Identify which cell holds the provided text, then report its [x, y] central coordinate. 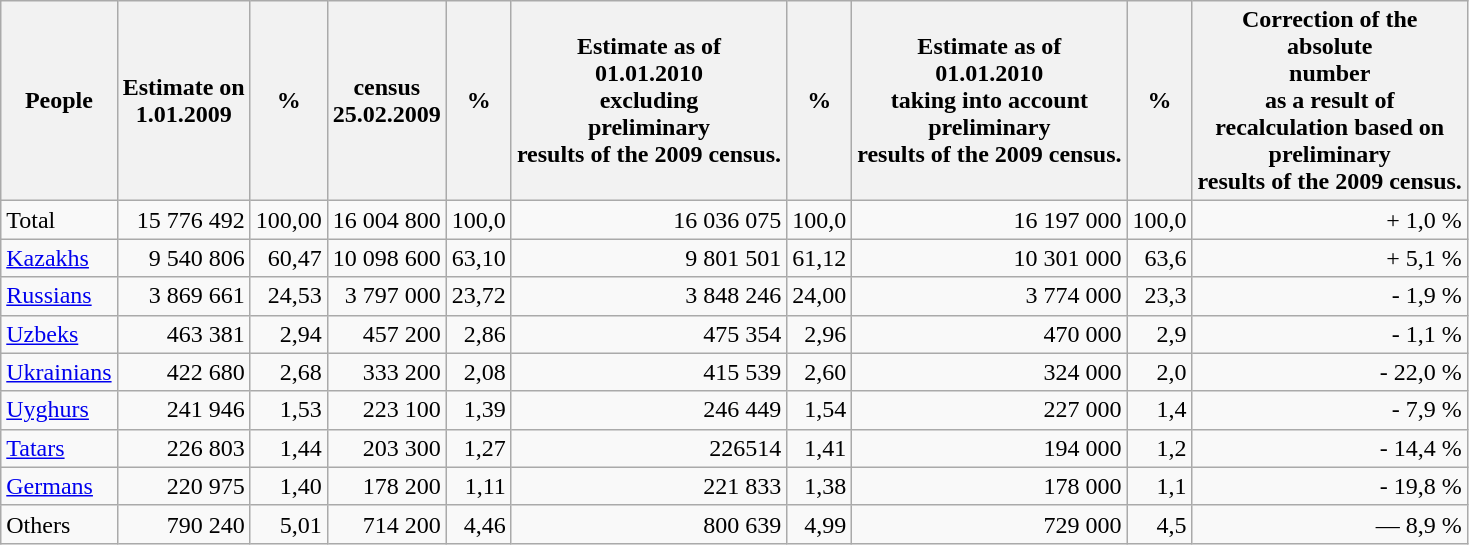
- 1,9 % [1330, 296]
5,01 [288, 524]
Russians [59, 296]
2,68 [288, 372]
790 240 [184, 524]
800 639 [648, 524]
2,9 [1160, 334]
Others [59, 524]
24,00 [820, 296]
Total [59, 220]
1,1 [1160, 486]
23,72 [478, 296]
4,99 [820, 524]
Ukrainians [59, 372]
- 1,1 % [1330, 334]
People [59, 101]
9 801 501 [648, 258]
1,4 [1160, 410]
4,46 [478, 524]
Estimate as of01.01.2010taking into accountpreliminaryresults of the 2009 census. [990, 101]
246 449 [648, 410]
Correction of theabsolutenumberas a result ofrecalculation based onpreliminaryresults of the 2009 census. [1330, 101]
Kazakhs [59, 258]
3 869 661 [184, 296]
61,12 [820, 258]
470 000 [990, 334]
178 000 [990, 486]
1,39 [478, 410]
1,2 [1160, 448]
457 200 [386, 334]
226514 [648, 448]
714 200 [386, 524]
2,94 [288, 334]
63,10 [478, 258]
2,08 [478, 372]
241 946 [184, 410]
2,86 [478, 334]
1,53 [288, 410]
23,3 [1160, 296]
16 036 075 [648, 220]
63,6 [1160, 258]
— 8,9 % [1330, 524]
1,41 [820, 448]
+ 1,0 % [1330, 220]
Uyghurs [59, 410]
729 000 [990, 524]
Germans [59, 486]
4,5 [1160, 524]
9 540 806 [184, 258]
221 833 [648, 486]
463 381 [184, 334]
- 7,9 % [1330, 410]
Estimate as of01.01.2010excludingpreliminaryresults of the 2009 census. [648, 101]
- 14,4 % [1330, 448]
+ 5,1 % [1330, 258]
475 354 [648, 334]
422 680 [184, 372]
194 000 [990, 448]
178 200 [386, 486]
10 301 000 [990, 258]
1,40 [288, 486]
15 776 492 [184, 220]
100,00 [288, 220]
Uzbeks [59, 334]
16 004 800 [386, 220]
226 803 [184, 448]
10 098 600 [386, 258]
227 000 [990, 410]
1,11 [478, 486]
16 197 000 [990, 220]
2,96 [820, 334]
24,53 [288, 296]
1,44 [288, 448]
1,27 [478, 448]
2,60 [820, 372]
223 100 [386, 410]
3 774 000 [990, 296]
203 300 [386, 448]
census25.02.2009 [386, 101]
1,54 [820, 410]
333 200 [386, 372]
60,47 [288, 258]
- 19,8 % [1330, 486]
3 797 000 [386, 296]
324 000 [990, 372]
- 22,0 % [1330, 372]
Tatars [59, 448]
Estimate on1.01.2009 [184, 101]
1,38 [820, 486]
220 975 [184, 486]
2,0 [1160, 372]
3 848 246 [648, 296]
415 539 [648, 372]
